Locate the cell with the specified text and output its [X, Y] center coordinate. 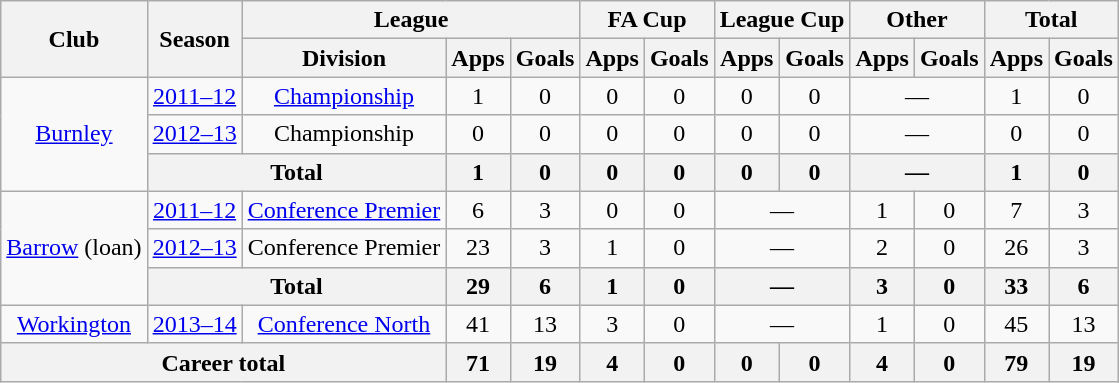
2013–14 [194, 324]
Barrow (loan) [74, 248]
Career total [224, 362]
Season [194, 39]
41 [478, 324]
Division [344, 58]
23 [478, 248]
7 [1016, 210]
League [411, 20]
79 [1016, 362]
Burnley [74, 134]
33 [1016, 286]
26 [1016, 248]
Workington [74, 324]
71 [478, 362]
Conference North [344, 324]
Club [74, 39]
Other [917, 20]
FA Cup [647, 20]
League Cup [782, 20]
29 [478, 286]
45 [1016, 324]
2 [882, 248]
